Identify which cell holds the provided text, then report its (X, Y) central coordinate. 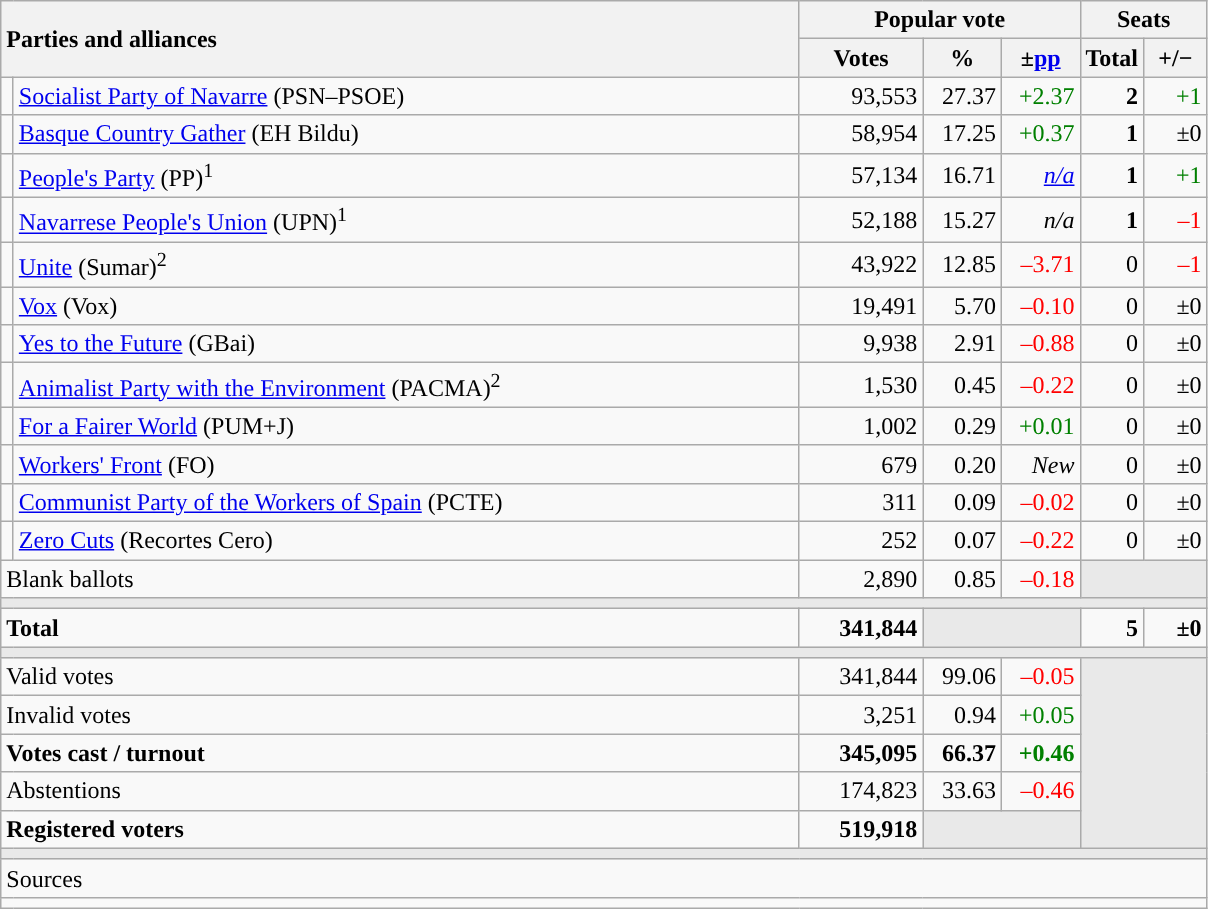
–0.46 (1040, 791)
52,188 (861, 220)
0.85 (962, 579)
% (962, 58)
2.91 (962, 344)
+0.01 (1040, 426)
–0.18 (1040, 579)
5 (1112, 628)
345,095 (861, 753)
–0.02 (1040, 502)
33.63 (962, 791)
Sources (604, 878)
+0.37 (1040, 134)
Abstentions (400, 791)
9,938 (861, 344)
519,918 (861, 829)
0.45 (962, 386)
252 (861, 541)
2 (1112, 96)
99.06 (962, 677)
679 (861, 464)
+2.37 (1040, 96)
Blank ballots (400, 579)
+/− (1176, 58)
–0.88 (1040, 344)
Animalist Party with the Environment (PACMA)2 (406, 386)
For a Fairer World (PUM+J) (406, 426)
66.37 (962, 753)
Valid votes (400, 677)
0.20 (962, 464)
5.70 (962, 306)
Votes (861, 58)
Socialist Party of Navarre (PSN–PSOE) (406, 96)
57,134 (861, 176)
16.71 (962, 176)
–0.05 (1040, 677)
New (1040, 464)
58,954 (861, 134)
43,922 (861, 264)
Communist Party of the Workers of Spain (PCTE) (406, 502)
19,491 (861, 306)
Unite (Sumar)2 (406, 264)
15.27 (962, 220)
Registered voters (400, 829)
174,823 (861, 791)
Vox (Vox) (406, 306)
1,002 (861, 426)
Votes cast / turnout (400, 753)
–0.10 (1040, 306)
Popular vote (940, 20)
17.25 (962, 134)
Navarrese People's Union (UPN)1 (406, 220)
93,553 (861, 96)
Parties and alliances (400, 39)
+0.46 (1040, 753)
–3.71 (1040, 264)
0.94 (962, 715)
27.37 (962, 96)
Invalid votes (400, 715)
12.85 (962, 264)
Workers' Front (FO) (406, 464)
0.07 (962, 541)
+0.05 (1040, 715)
0.09 (962, 502)
People's Party (PP)1 (406, 176)
2,890 (861, 579)
0.29 (962, 426)
3,251 (861, 715)
Basque Country Gather (EH Bildu) (406, 134)
Zero Cuts (Recortes Cero) (406, 541)
Seats (1144, 20)
Yes to the Future (GBai) (406, 344)
1,530 (861, 386)
311 (861, 502)
±pp (1040, 58)
